Scan for the cell matching the given text and deliver its [x, y] coordinate at center. 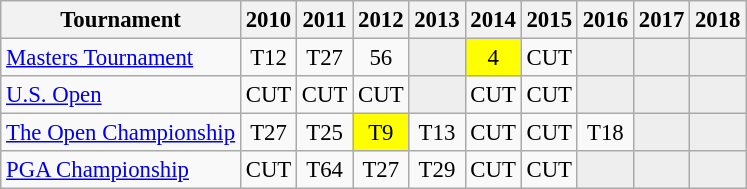
Tournament [121, 20]
2013 [437, 20]
T12 [268, 58]
56 [381, 58]
2018 [718, 20]
Masters Tournament [121, 58]
PGA Championship [121, 170]
2010 [268, 20]
T9 [381, 133]
T29 [437, 170]
The Open Championship [121, 133]
T64 [325, 170]
2015 [549, 20]
2016 [605, 20]
2012 [381, 20]
T13 [437, 133]
2011 [325, 20]
U.S. Open [121, 95]
T18 [605, 133]
2017 [661, 20]
4 [493, 58]
T25 [325, 133]
2014 [493, 20]
